From the cell containing the given text, extract its center point as [x, y] coordinate. 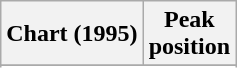
Peakposition [189, 34]
Chart (1995) [72, 34]
